Capture the cell that displays the provided text and extract its (x, y) central coordinate. 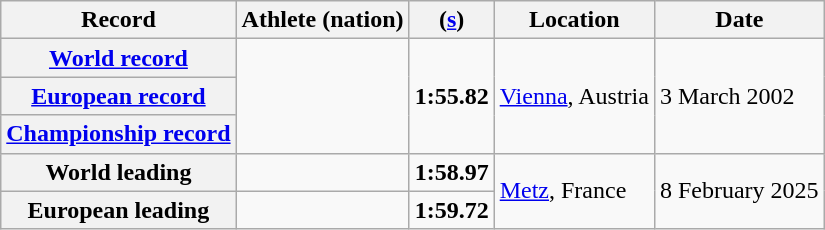
Athlete (nation) (322, 20)
World record (118, 58)
Date (739, 20)
8 February 2025 (739, 191)
3 March 2002 (739, 96)
Metz, France (574, 191)
Location (574, 20)
Vienna, Austria (574, 96)
(s) (452, 20)
World leading (118, 172)
1:55.82 (452, 96)
European record (118, 96)
Record (118, 20)
1:59.72 (452, 210)
Championship record (118, 134)
1:58.97 (452, 172)
European leading (118, 210)
